For the text-containing cell, return its midpoint in [X, Y] coordinate format. 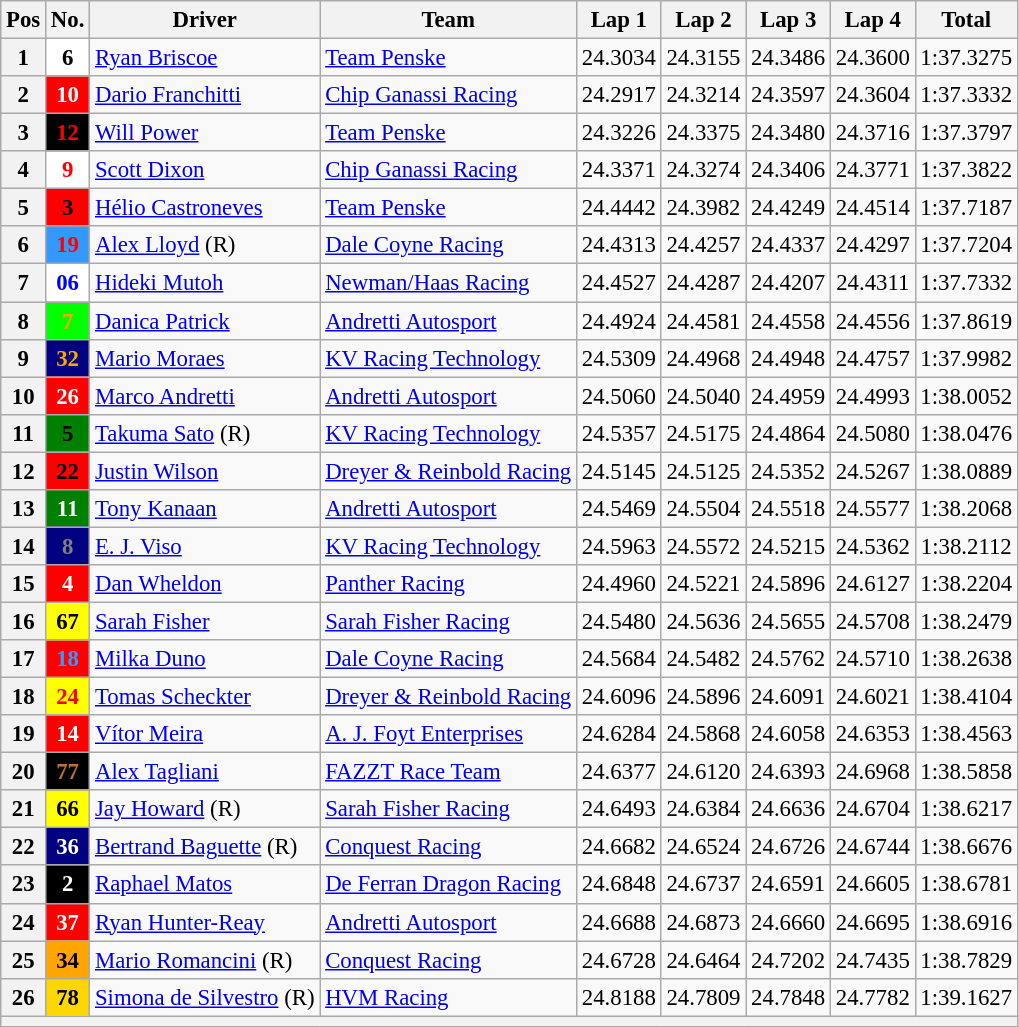
24.4968 [704, 358]
1:38.6217 [966, 809]
23 [24, 885]
1:37.7332 [966, 283]
Mario Moraes [205, 358]
1:38.2068 [966, 509]
24.5518 [788, 509]
1:37.3275 [966, 58]
1:37.7204 [966, 245]
24.4311 [872, 283]
24.5352 [788, 471]
24.6848 [620, 885]
Justin Wilson [205, 471]
Dario Franchitti [205, 95]
Jay Howard (R) [205, 809]
24.5040 [704, 396]
Lap 4 [872, 20]
1:38.0476 [966, 433]
24.4207 [788, 283]
24.4287 [704, 283]
24.4442 [620, 208]
24.5710 [872, 659]
24.4337 [788, 245]
Raphael Matos [205, 885]
1:39.1627 [966, 997]
Vítor Meira [205, 734]
No. [68, 20]
24.4960 [620, 584]
24.6636 [788, 809]
24.6096 [620, 697]
24.5309 [620, 358]
1:38.6781 [966, 885]
24.6660 [788, 922]
Bertrand Baguette (R) [205, 847]
24.5060 [620, 396]
1:38.0889 [966, 471]
78 [68, 997]
24.6353 [872, 734]
24.6726 [788, 847]
24.3982 [704, 208]
34 [68, 960]
24.6021 [872, 697]
24.6120 [704, 772]
20 [24, 772]
24.4556 [872, 321]
24.7782 [872, 997]
24.3155 [704, 58]
1:38.4104 [966, 697]
1:37.8619 [966, 321]
1:38.5858 [966, 772]
Tony Kanaan [205, 509]
24.5215 [788, 546]
24.6704 [872, 809]
24.6393 [788, 772]
24.5572 [704, 546]
24.6464 [704, 960]
Lap 1 [620, 20]
24.3034 [620, 58]
24.3716 [872, 133]
24.4924 [620, 321]
24.3406 [788, 170]
24.2917 [620, 95]
1:38.0052 [966, 396]
24.7435 [872, 960]
E. J. Viso [205, 546]
De Ferran Dragon Racing [448, 885]
21 [24, 809]
FAZZT Race Team [448, 772]
24.3371 [620, 170]
24.6377 [620, 772]
24.6873 [704, 922]
24.4297 [872, 245]
1:38.2638 [966, 659]
1:38.2112 [966, 546]
1:38.6916 [966, 922]
24.4948 [788, 358]
Ryan Briscoe [205, 58]
24.4864 [788, 433]
24.3486 [788, 58]
Takuma Sato (R) [205, 433]
Team [448, 20]
A. J. Foyt Enterprises [448, 734]
24.6737 [704, 885]
24.6605 [872, 885]
24.5708 [872, 621]
24.5480 [620, 621]
1:38.7829 [966, 960]
24.4959 [788, 396]
Danica Patrick [205, 321]
24.3214 [704, 95]
24.4993 [872, 396]
24.4249 [788, 208]
24.7202 [788, 960]
1:37.3332 [966, 95]
24.5080 [872, 433]
24.5504 [704, 509]
24.6688 [620, 922]
24.4581 [704, 321]
24.8188 [620, 997]
15 [24, 584]
Alex Lloyd (R) [205, 245]
1 [24, 58]
24.6728 [620, 960]
24.6968 [872, 772]
24.6127 [872, 584]
24.5175 [704, 433]
Hideki Mutoh [205, 283]
24.5963 [620, 546]
Driver [205, 20]
Newman/Haas Racing [448, 283]
1:38.2479 [966, 621]
17 [24, 659]
06 [68, 283]
37 [68, 922]
Sarah Fisher [205, 621]
24.7809 [704, 997]
24.3771 [872, 170]
1:38.2204 [966, 584]
Milka Duno [205, 659]
24.5577 [872, 509]
66 [68, 809]
24.6284 [620, 734]
Ryan Hunter-Reay [205, 922]
Alex Tagliani [205, 772]
24.4257 [704, 245]
24.4313 [620, 245]
24.6744 [872, 847]
Panther Racing [448, 584]
16 [24, 621]
1:37.9982 [966, 358]
24.4757 [872, 358]
24.6091 [788, 697]
24.4558 [788, 321]
24.4527 [620, 283]
24.6682 [620, 847]
24.6524 [704, 847]
24.5762 [788, 659]
67 [68, 621]
24.6493 [620, 809]
24.3604 [872, 95]
24.3600 [872, 58]
24.3274 [704, 170]
13 [24, 509]
24.3226 [620, 133]
24.6384 [704, 809]
Marco Andretti [205, 396]
24.5221 [704, 584]
Simona de Silvestro (R) [205, 997]
24.5357 [620, 433]
24.3480 [788, 133]
Lap 2 [704, 20]
24.5482 [704, 659]
Pos [24, 20]
32 [68, 358]
24.4514 [872, 208]
HVM Racing [448, 997]
24.6058 [788, 734]
1:37.7187 [966, 208]
24.5868 [704, 734]
Total [966, 20]
1:38.6676 [966, 847]
Lap 3 [788, 20]
24.7848 [788, 997]
24.5655 [788, 621]
24.6695 [872, 922]
24.5636 [704, 621]
24.5362 [872, 546]
Dan Wheldon [205, 584]
25 [24, 960]
Will Power [205, 133]
36 [68, 847]
24.5267 [872, 471]
24.5684 [620, 659]
Hélio Castroneves [205, 208]
24.5469 [620, 509]
24.3597 [788, 95]
24.6591 [788, 885]
1:38.4563 [966, 734]
Mario Romancini (R) [205, 960]
24.5145 [620, 471]
24.3375 [704, 133]
Tomas Scheckter [205, 697]
1:37.3822 [966, 170]
24.5125 [704, 471]
Scott Dixon [205, 170]
1:37.3797 [966, 133]
77 [68, 772]
